Find where the given text appears and provide that cell's center as [X, Y] coordinate. 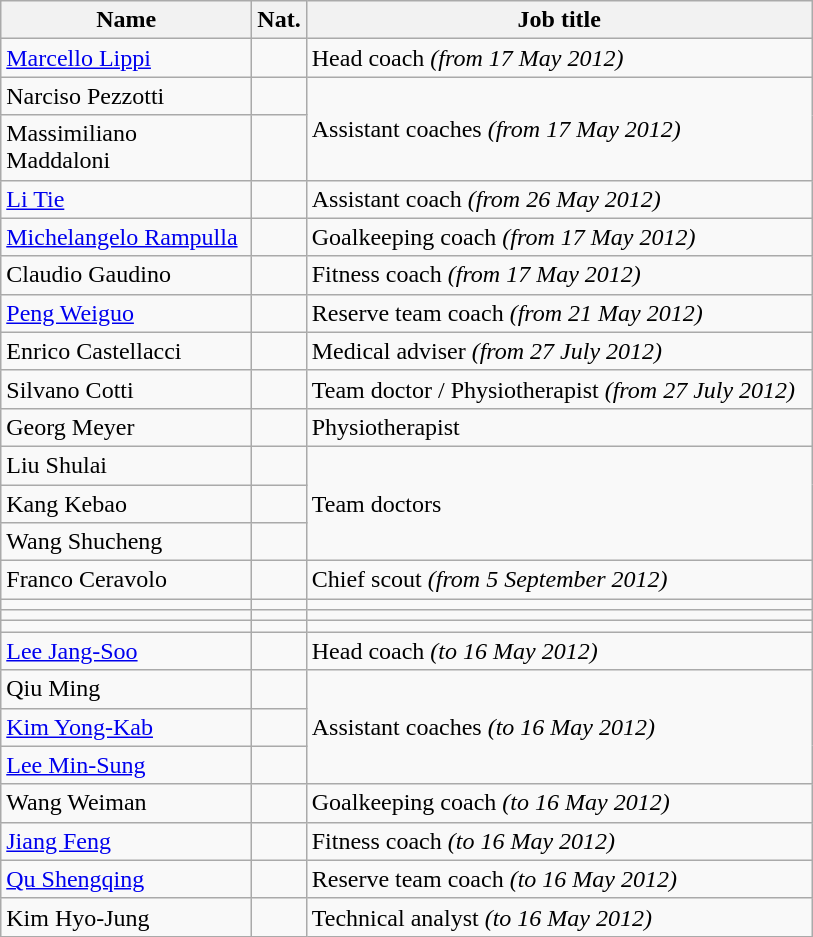
Reserve team coach (to 16 May 2012) [559, 879]
Assistant coaches (from 17 May 2012) [559, 128]
Massimiliano Maddaloni [126, 148]
Marcello Lippi [126, 58]
Team doctor / Physiotherapist (from 27 July 2012) [559, 389]
Wang Weiman [126, 803]
Lee Min-Sung [126, 765]
Peng Weiguo [126, 313]
Qiu Ming [126, 689]
Enrico Castellacci [126, 351]
Kim Hyo-Jung [126, 917]
Michelangelo Rampulla [126, 237]
Nat. [279, 20]
Goalkeeping coach (from 17 May 2012) [559, 237]
Technical analyst (to 16 May 2012) [559, 917]
Chief scout (from 5 September 2012) [559, 580]
Goalkeeping coach (to 16 May 2012) [559, 803]
Li Tie [126, 199]
Narciso Pezzotti [126, 96]
Fitness coach (to 16 May 2012) [559, 841]
Wang Shucheng [126, 542]
Liu Shulai [126, 465]
Silvano Cotti [126, 389]
Medical adviser (from 27 July 2012) [559, 351]
Kang Kebao [126, 503]
Assistant coaches (to 16 May 2012) [559, 727]
Assistant coach (from 26 May 2012) [559, 199]
Claudio Gaudino [126, 275]
Kim Yong-Kab [126, 727]
Job title [559, 20]
Physiotherapist [559, 427]
Georg Meyer [126, 427]
Team doctors [559, 503]
Qu Shengqing [126, 879]
Fitness coach (from 17 May 2012) [559, 275]
Jiang Feng [126, 841]
Reserve team coach (from 21 May 2012) [559, 313]
Name [126, 20]
Head coach (to 16 May 2012) [559, 651]
Franco Ceravolo [126, 580]
Lee Jang-Soo [126, 651]
Head coach (from 17 May 2012) [559, 58]
